Extract the [X, Y] coordinate from the center of the cell holding the provided text.  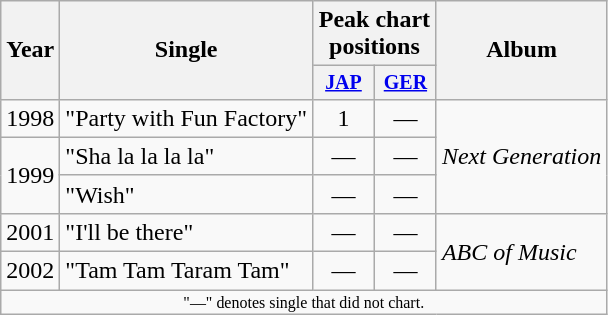
"Tam Tam Taram Tam" [186, 271]
"I'll be there" [186, 232]
2002 [30, 271]
Next Generation [521, 156]
"Sha la la la la" [186, 156]
1998 [30, 118]
"—" denotes single that did not chart. [304, 302]
"Wish" [186, 194]
2001 [30, 232]
GER [405, 82]
Year [30, 50]
Peak chart positions [374, 34]
Single [186, 50]
JAP [343, 82]
1 [343, 118]
1999 [30, 175]
"Party with Fun Factory" [186, 118]
Album [521, 50]
ABC of Music [521, 251]
